Detect which cell encompasses the target text, then output its (x, y) center coordinate. 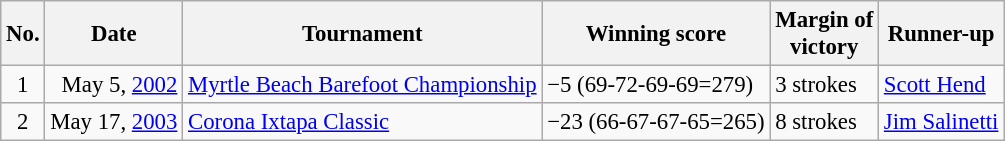
8 strokes (824, 122)
Myrtle Beach Barefoot Championship (362, 85)
Date (114, 34)
Runner-up (942, 34)
May 17, 2003 (114, 122)
Tournament (362, 34)
1 (23, 85)
Scott Hend (942, 85)
Corona Ixtapa Classic (362, 122)
May 5, 2002 (114, 85)
3 strokes (824, 85)
−23 (66-67-67-65=265) (656, 122)
Winning score (656, 34)
No. (23, 34)
2 (23, 122)
−5 (69-72-69-69=279) (656, 85)
Jim Salinetti (942, 122)
Margin ofvictory (824, 34)
